Pinpoint the cell where the given text exists, returning its (x, y) midpoint coordinate. 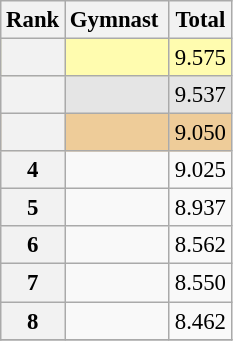
Total (200, 20)
8.562 (200, 245)
6 (33, 245)
9.575 (200, 58)
7 (33, 283)
Rank (33, 20)
8.937 (200, 208)
Gymnast (118, 20)
8.550 (200, 283)
5 (33, 208)
8.462 (200, 321)
8 (33, 321)
9.050 (200, 133)
9.537 (200, 95)
4 (33, 170)
9.025 (200, 170)
